Pinpoint the cell where the given text exists, returning its (X, Y) midpoint coordinate. 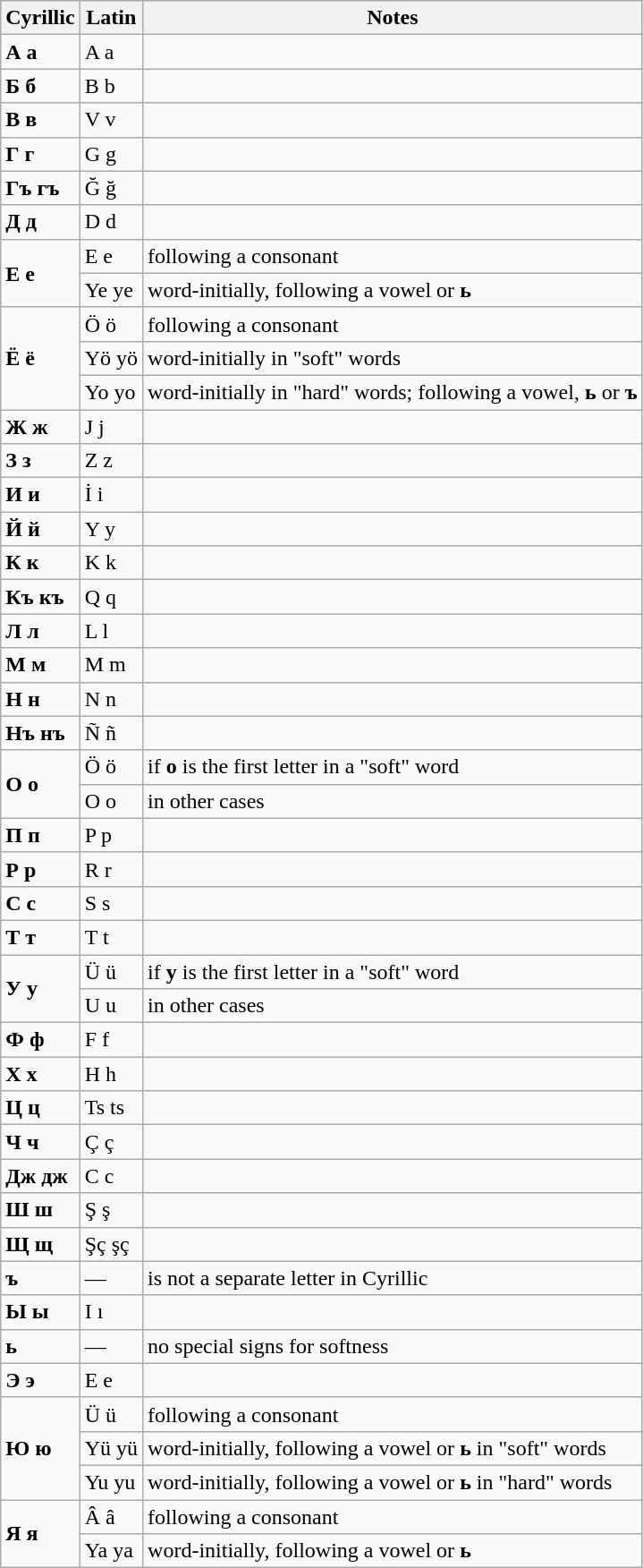
A a (111, 52)
Ş ş (111, 1210)
Ts ts (111, 1108)
Y y (111, 529)
if у is the first letter in a "soft" word (393, 971)
Ч ч (40, 1142)
D d (111, 222)
Yü yü (111, 1448)
О о (40, 784)
А а (40, 52)
У у (40, 988)
В в (40, 120)
L l (111, 631)
Е е (40, 273)
Р р (40, 869)
F f (111, 1040)
Ф ф (40, 1040)
Â â (111, 1517)
Х х (40, 1074)
Ы ы (40, 1312)
Yu yu (111, 1482)
I ı (111, 1312)
if о is the first letter in a "soft" word (393, 767)
U u (111, 1006)
Ye ye (111, 290)
Т т (40, 937)
M m (111, 665)
Ya ya (111, 1551)
Şç şç (111, 1244)
К к (40, 563)
J j (111, 427)
Дж дж (40, 1176)
ь (40, 1346)
Z z (111, 461)
P p (111, 835)
Б б (40, 86)
no special signs for softness (393, 1346)
S s (111, 903)
М м (40, 665)
word-initially in "soft" words (393, 358)
ъ (40, 1278)
Д д (40, 222)
G g (111, 154)
П п (40, 835)
Н н (40, 699)
Къ къ (40, 597)
K k (111, 563)
Ж ж (40, 427)
Й й (40, 529)
word-initially, following a vowel or ь in "soft" words (393, 1448)
З з (40, 461)
T t (111, 937)
Yo yo (111, 392)
Yö yö (111, 358)
Ñ ñ (111, 733)
Notes (393, 18)
Г г (40, 154)
İ i (111, 495)
С с (40, 903)
Ё ё (40, 358)
Ğ ğ (111, 188)
is not a separate letter in Cyrillic (393, 1278)
И и (40, 495)
word-initially, following a vowel or ь in "hard" words (393, 1482)
V v (111, 120)
Гъ гъ (40, 188)
O o (111, 801)
Ш ш (40, 1210)
R r (111, 869)
Cyrillic (40, 18)
Л л (40, 631)
C c (111, 1176)
Ц ц (40, 1108)
H h (111, 1074)
Q q (111, 597)
Ю ю (40, 1448)
Я я (40, 1534)
word-initially in "hard" words; following a vowel, ь or ъ (393, 392)
B b (111, 86)
N n (111, 699)
Latin (111, 18)
Ç ç (111, 1142)
Нъ нъ (40, 733)
Щ щ (40, 1244)
Э э (40, 1380)
